Return the [X, Y] coordinate for the center point of the cell that contains the specified text.  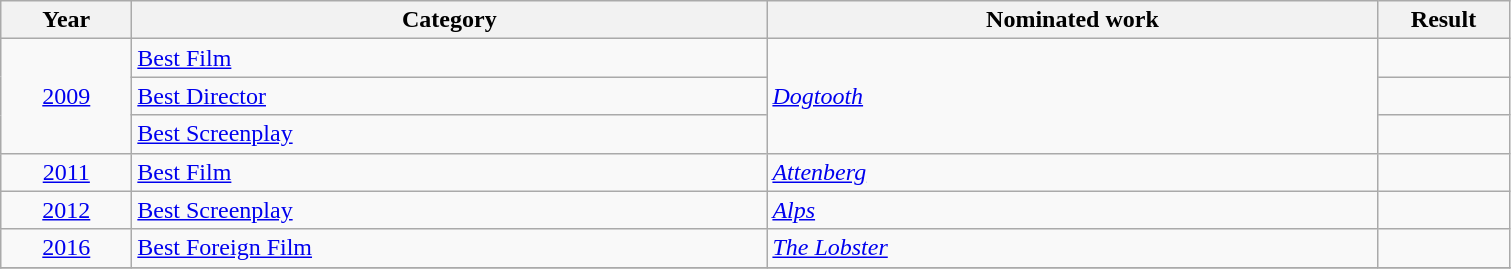
Result [1444, 20]
2012 [66, 210]
Dogtooth [1072, 96]
Nominated work [1072, 20]
2009 [66, 96]
Alps [1072, 210]
2011 [66, 172]
Best Foreign Film [450, 248]
The Lobster [1072, 248]
Category [450, 20]
Year [66, 20]
Best Director [450, 96]
Attenberg [1072, 172]
2016 [66, 248]
